Determine the (x, y) coordinate at the center of the cell enclosing the given text.  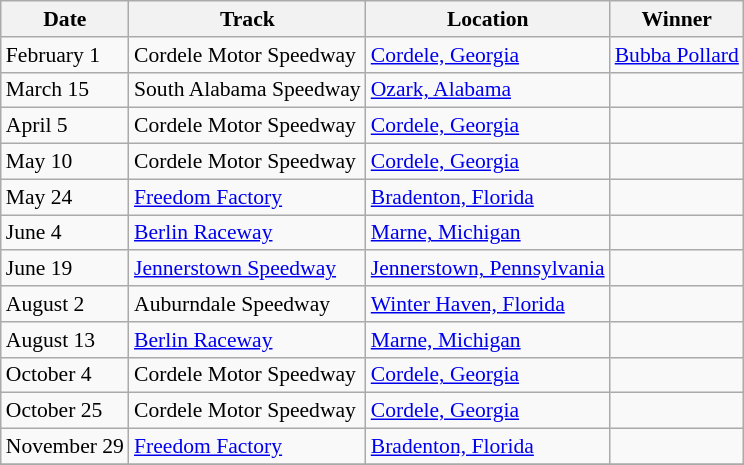
Location (488, 19)
Winner (677, 19)
August 13 (65, 340)
May 10 (65, 162)
October 4 (65, 375)
Track (248, 19)
Bubba Pollard (677, 55)
November 29 (65, 447)
March 15 (65, 90)
Ozark, Alabama (488, 90)
February 1 (65, 55)
June 4 (65, 233)
Jennerstown Speedway (248, 269)
Auburndale Speedway (248, 304)
South Alabama Speedway (248, 90)
Date (65, 19)
October 25 (65, 411)
May 24 (65, 197)
Jennerstown, Pennsylvania (488, 269)
April 5 (65, 126)
Winter Haven, Florida (488, 304)
August 2 (65, 304)
June 19 (65, 269)
